Search for the cell housing the specified text and yield its (X, Y) center coordinate. 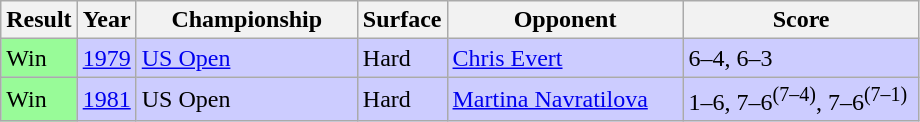
Chris Evert (565, 58)
Result (39, 20)
6–4, 6–3 (801, 58)
Opponent (565, 20)
Year (106, 20)
1–6, 7–6(7–4), 7–6(7–1) (801, 100)
1979 (106, 58)
1981 (106, 100)
Score (801, 20)
Martina Navratilova (565, 100)
Championship (246, 20)
Surface (402, 20)
